Find where the given text appears and provide that cell's center as [X, Y] coordinate. 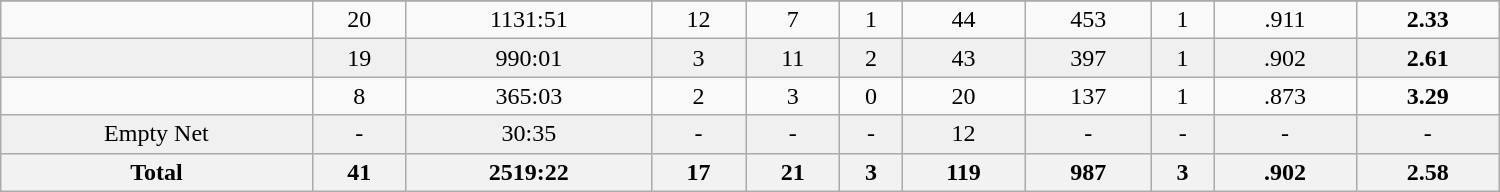
.911 [1286, 20]
17 [698, 172]
Empty Net [156, 134]
44 [964, 20]
137 [1088, 96]
8 [359, 96]
397 [1088, 58]
Total [156, 172]
2.61 [1428, 58]
0 [871, 96]
41 [359, 172]
365:03 [528, 96]
7 [793, 20]
.873 [1286, 96]
990:01 [528, 58]
2519:22 [528, 172]
19 [359, 58]
119 [964, 172]
30:35 [528, 134]
453 [1088, 20]
3.29 [1428, 96]
43 [964, 58]
1131:51 [528, 20]
2.58 [1428, 172]
11 [793, 58]
987 [1088, 172]
2.33 [1428, 20]
21 [793, 172]
